Scan for the cell matching the given text and deliver its [X, Y] coordinate at center. 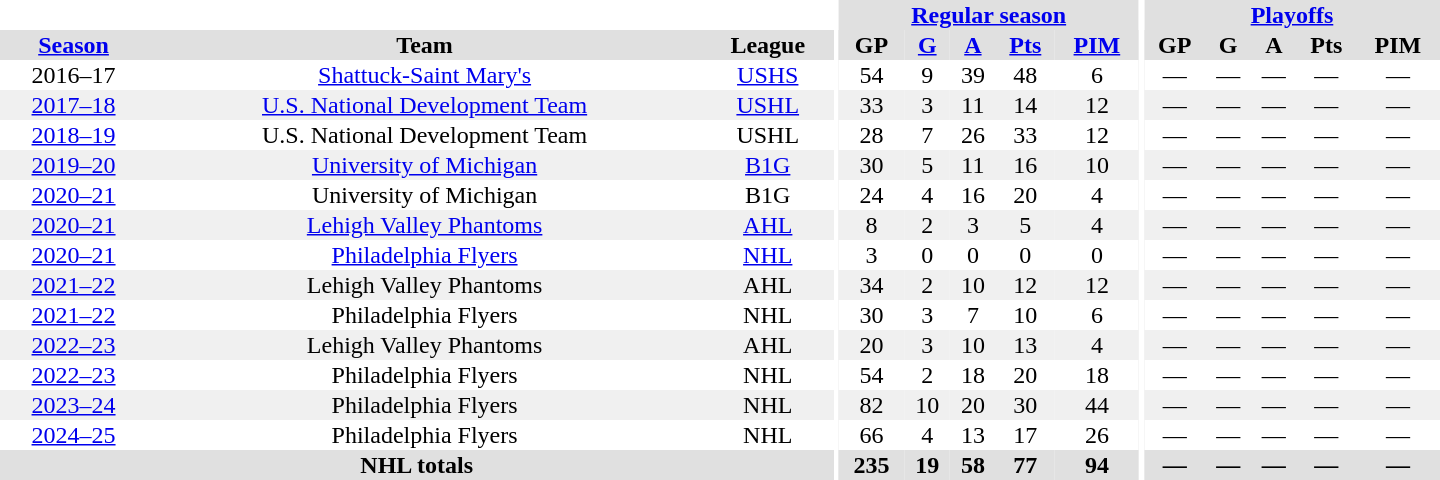
82 [871, 405]
2016–17 [74, 75]
39 [973, 75]
USHS [768, 75]
Team [424, 45]
48 [1026, 75]
28 [871, 135]
2017–18 [74, 105]
9 [927, 75]
66 [871, 435]
58 [973, 465]
2024–25 [74, 435]
17 [1026, 435]
Season [74, 45]
14 [1026, 105]
19 [927, 465]
44 [1097, 405]
Shattuck-Saint Mary's [424, 75]
24 [871, 195]
League [768, 45]
2023–24 [74, 405]
235 [871, 465]
77 [1026, 465]
94 [1097, 465]
2019–20 [74, 165]
Playoffs [1292, 15]
2018–19 [74, 135]
34 [871, 285]
8 [871, 225]
Regular season [988, 15]
NHL totals [416, 465]
